Find where the given text appears and provide that cell's center as (x, y) coordinate. 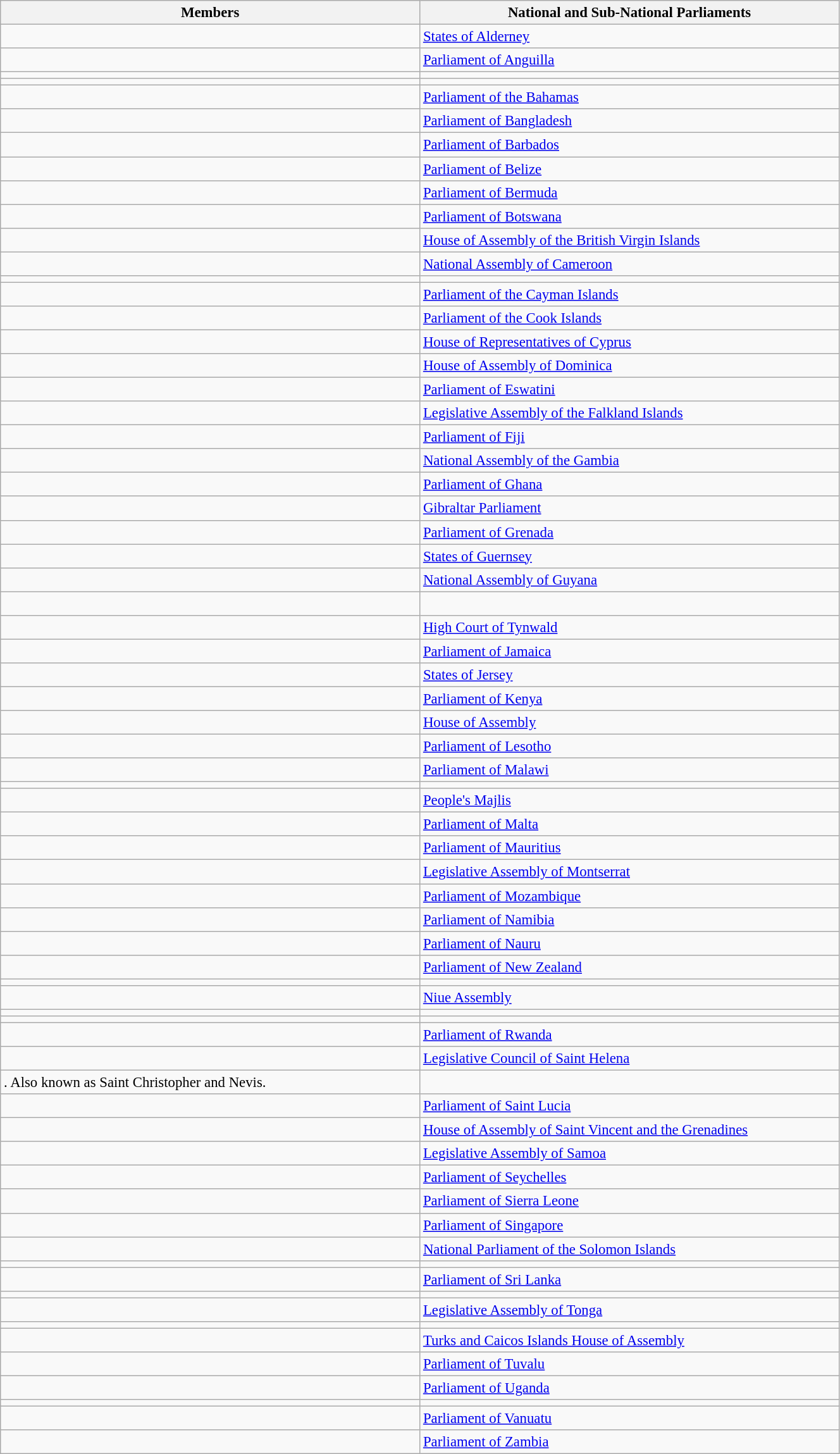
Parliament of Nauru (630, 943)
Parliament of Rwanda (630, 1035)
Gibraltar Parliament (630, 509)
Niue Assembly (630, 998)
Parliament of Tuvalu (630, 1364)
Parliament of Lesotho (630, 747)
Parliament of New Zealand (630, 967)
National Assembly of Cameroon (630, 264)
National Parliament of the Solomon Islands (630, 1249)
Parliament of Kenya (630, 699)
Parliament of Barbados (630, 145)
National and Sub-National Parliaments (630, 13)
Parliament of Saint Lucia (630, 1106)
States of Alderney (630, 37)
Legislative Assembly of Samoa (630, 1153)
National Assembly of Guyana (630, 580)
House of Assembly (630, 723)
Parliament of Bangladesh (630, 121)
Turks and Caicos Islands House of Assembly (630, 1340)
States of Jersey (630, 675)
Parliament of the Bahamas (630, 97)
Parliament of Vanuatu (630, 1419)
Parliament of Ghana (630, 485)
Parliament of Seychelles (630, 1177)
National Assembly of the Gambia (630, 461)
Members (210, 13)
Parliament of the Cook Islands (630, 318)
House of Assembly of Dominica (630, 366)
Parliament of Jamaica (630, 651)
Parliament of Sierra Leone (630, 1202)
Parliament of Grenada (630, 532)
Parliament of Zambia (630, 1442)
Legislative Council of Saint Helena (630, 1059)
Parliament of Sri Lanka (630, 1279)
Parliament of Mozambique (630, 896)
Parliament of Mauritius (630, 848)
Parliament of Fiji (630, 437)
People's Majlis (630, 800)
. Also known as Saint Christopher and Nevis. (210, 1083)
Parliament of Botswana (630, 216)
Legislative Assembly of Tonga (630, 1310)
House of Assembly of Saint Vincent and the Grenadines (630, 1130)
Parliament of Belize (630, 169)
Legislative Assembly of the Falkland Islands (630, 413)
Parliament of Bermuda (630, 192)
House of Assembly of the British Virgin Islands (630, 240)
Parliament of Eswatini (630, 390)
Parliament of Namibia (630, 919)
States of Guernsey (630, 556)
Parliament of Malta (630, 824)
House of Representatives of Cyprus (630, 342)
Parliament of Uganda (630, 1388)
Parliament of Malawi (630, 770)
Parliament of the Cayman Islands (630, 294)
High Court of Tynwald (630, 628)
Parliament of Singapore (630, 1225)
Legislative Assembly of Montserrat (630, 872)
Parliament of Anguilla (630, 60)
